Return (x, y) of the center of cell containing provided text 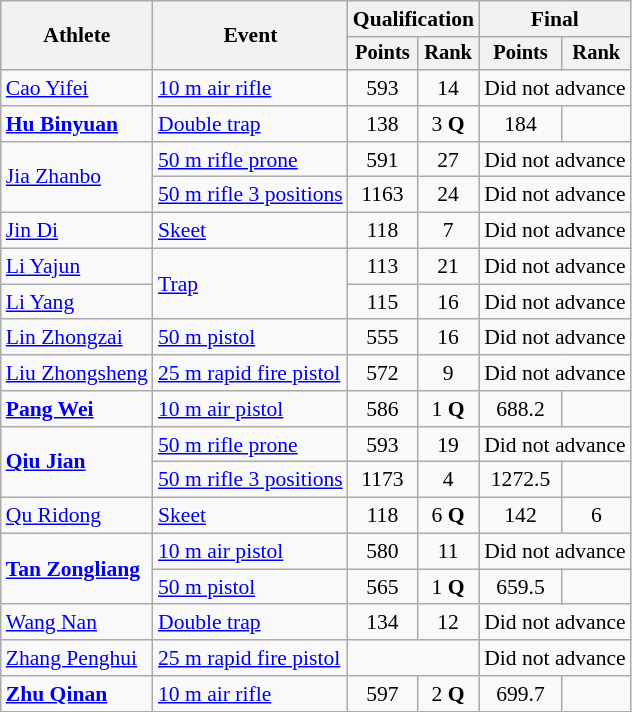
9 (448, 373)
Zhang Penghui (77, 658)
Qualification (414, 19)
134 (382, 623)
24 (448, 195)
Jin Di (77, 231)
Hu Binyuan (77, 124)
Pang Wei (77, 409)
Liu Zhongsheng (77, 373)
572 (382, 373)
27 (448, 160)
688.2 (520, 409)
Qu Ridong (77, 516)
12 (448, 623)
138 (382, 124)
4 (448, 480)
19 (448, 445)
555 (382, 338)
Li Yajun (77, 267)
21 (448, 267)
580 (382, 552)
Final (555, 19)
Lin Zhongzai (77, 338)
Jia Zhanbo (77, 178)
1272.5 (520, 480)
115 (382, 302)
586 (382, 409)
11 (448, 552)
6 Q (448, 516)
7 (448, 231)
659.5 (520, 587)
Qiu Jian (77, 462)
597 (382, 694)
Wang Nan (77, 623)
6 (596, 516)
Athlete (77, 36)
3 Q (448, 124)
Zhu Qinan (77, 694)
591 (382, 160)
2 Q (448, 694)
142 (520, 516)
Event (250, 36)
565 (382, 587)
184 (520, 124)
Tan Zongliang (77, 570)
Trap (250, 284)
Cao Yifei (77, 88)
14 (448, 88)
Li Yang (77, 302)
699.7 (520, 694)
113 (382, 267)
1163 (382, 195)
1173 (382, 480)
